Find where the given text appears and provide that cell's center as [X, Y] coordinate. 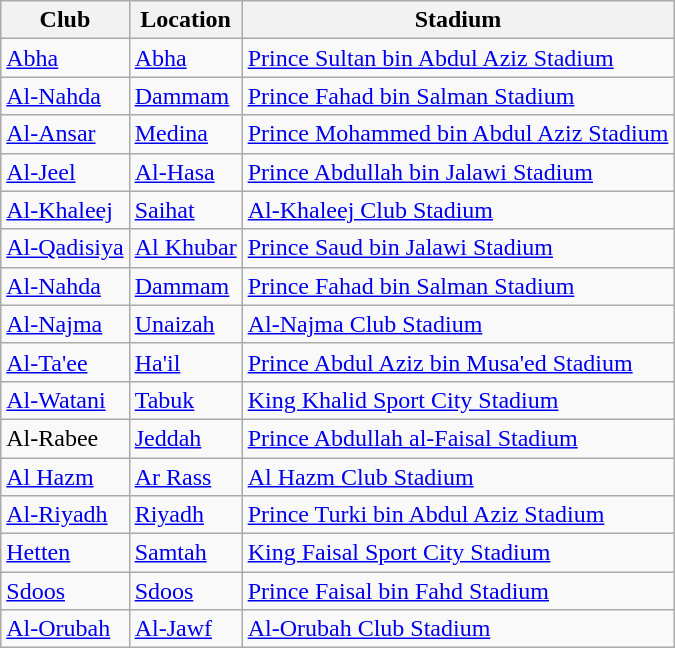
Al Hazm [65, 477]
Al-Ansar [65, 134]
Al Hazm Club Stadium [458, 477]
Al-Orubah [65, 629]
Al-Ta'ee [65, 362]
Unaizah [186, 324]
Al-Najma [65, 324]
Prince Abdullah al-Faisal Stadium [458, 438]
Prince Mohammed bin Abdul Aziz Stadium [458, 134]
Medina [186, 134]
Location [186, 20]
Al-Jawf [186, 629]
Al-Hasa [186, 172]
Prince Saud bin Jalawi Stadium [458, 248]
King Khalid Sport City Stadium [458, 400]
Ar Rass [186, 477]
King Faisal Sport City Stadium [458, 553]
Prince Abdullah bin Jalawi Stadium [458, 172]
Tabuk [186, 400]
Al-Khaleej Club Stadium [458, 210]
Prince Abdul Aziz bin Musa'ed Stadium [458, 362]
Al-Riyadh [65, 515]
Ha'il [186, 362]
Stadium [458, 20]
Prince Sultan bin Abdul Aziz Stadium [458, 58]
Al-Watani [65, 400]
Prince Turki bin Abdul Aziz Stadium [458, 515]
Samtah [186, 553]
Hetten [65, 553]
Saihat [186, 210]
Al-Najma Club Stadium [458, 324]
Al Khubar [186, 248]
Al-Jeel [65, 172]
Al-Khaleej [65, 210]
Al-Qadisiya [65, 248]
Riyadh [186, 515]
Al-Orubah Club Stadium [458, 629]
Prince Faisal bin Fahd Stadium [458, 591]
Al-Rabee [65, 438]
Jeddah [186, 438]
Club [65, 20]
